Detect which cell encompasses the target text, then output its (X, Y) center coordinate. 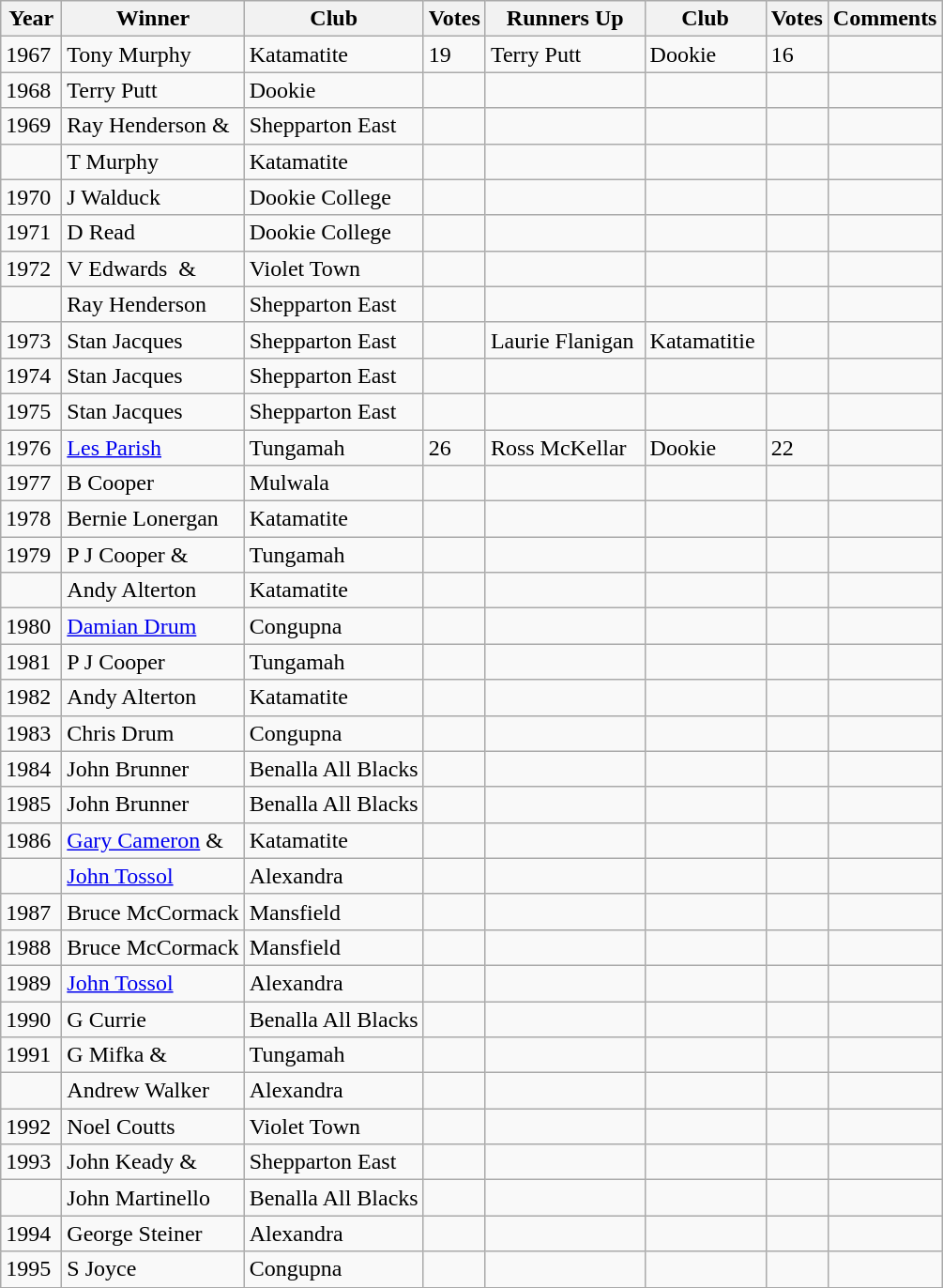
1975 (32, 411)
Ross McKellar (565, 448)
1993 (32, 1162)
Les Parish (153, 448)
Damian Drum (153, 626)
1971 (32, 233)
D Read (153, 233)
1969 (32, 126)
Laurie Flanigan (565, 340)
Runners Up (565, 19)
1982 (32, 698)
Tony Murphy (153, 54)
1989 (32, 983)
J Walduck (153, 197)
19 (454, 54)
1986 (32, 840)
1973 (32, 340)
P J Cooper & (153, 555)
S Joyce (153, 1269)
Ray Henderson & (153, 126)
1983 (32, 733)
1968 (32, 90)
1974 (32, 376)
1985 (32, 805)
Winner (153, 19)
1972 (32, 268)
Chris Drum (153, 733)
John Keady & (153, 1162)
G Currie (153, 1019)
George Steiner (153, 1234)
Noel Coutts (153, 1127)
Katamatitie (706, 340)
Bernie Lonergan (153, 519)
1980 (32, 626)
1984 (32, 769)
Gary Cameron & (153, 840)
1978 (32, 519)
Mulwala (334, 483)
Year (32, 19)
Andrew Walker (153, 1091)
1979 (32, 555)
1992 (32, 1127)
1994 (32, 1234)
22 (797, 448)
P J Cooper (153, 662)
1970 (32, 197)
1976 (32, 448)
16 (797, 54)
John Martinello (153, 1198)
1967 (32, 54)
1977 (32, 483)
Comments (885, 19)
1987 (32, 912)
T Murphy (153, 161)
1991 (32, 1055)
1981 (32, 662)
G Mifka & (153, 1055)
1995 (32, 1269)
Ray Henderson (153, 304)
B Cooper (153, 483)
1988 (32, 947)
1990 (32, 1019)
26 (454, 448)
V Edwards & (153, 268)
